Locate the cell with the specified text and output its (x, y) center coordinate. 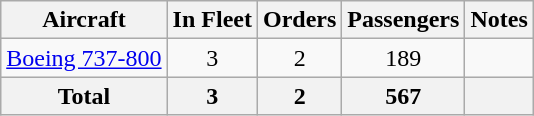
In Fleet (212, 20)
Orders (299, 20)
567 (404, 96)
189 (404, 58)
Boeing 737-800 (84, 58)
Total (84, 96)
Aircraft (84, 20)
Notes (499, 20)
Passengers (404, 20)
